Determine the (X, Y) coordinate at the center of the cell enclosing the given text.  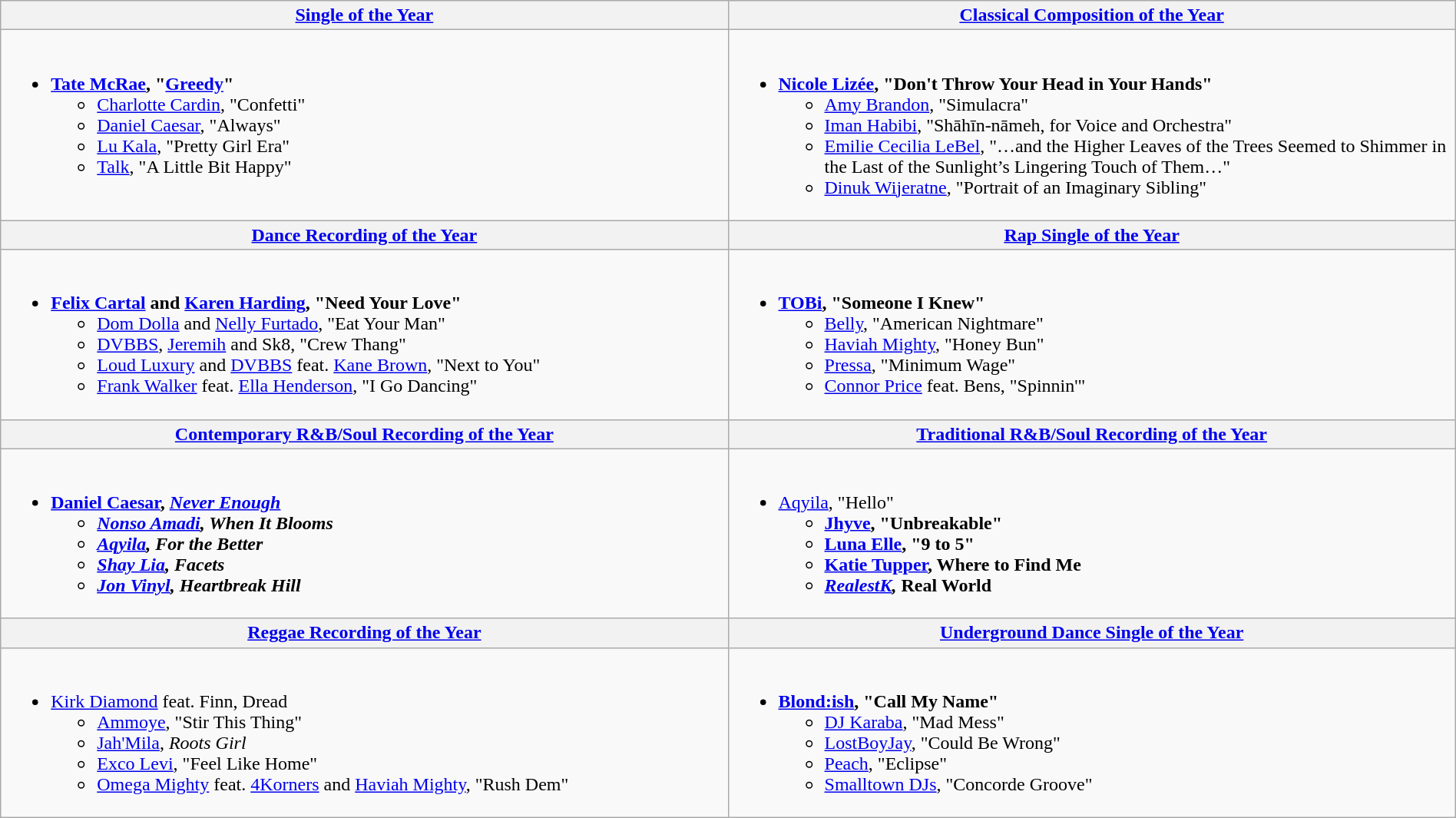
Blond:ish, "Call My Name"DJ Karaba, "Mad Mess"LostBoyJay, "Could Be Wrong"Peach, "Eclipse"Smalltown DJs, "Concorde Groove" (1092, 733)
TOBi, "Someone I Knew"Belly, "American Nightmare"Haviah Mighty, "Honey Bun"Pressa, "Minimum Wage"Connor Price feat. Bens, "Spinnin'" (1092, 335)
Rap Single of the Year (1092, 235)
Aqyila, "Hello"Jhyve, "Unbreakable"Luna Elle, "9 to 5"Katie Tupper, Where to Find MeRealestK, Real World (1092, 533)
Tate McRae, "Greedy"Charlotte Cardin, "Confetti"Daniel Caesar, "Always"Lu Kala, "Pretty Girl Era"Talk, "A Little Bit Happy" (364, 125)
Reggae Recording of the Year (364, 633)
Dance Recording of the Year (364, 235)
Classical Composition of the Year (1092, 15)
Daniel Caesar, Never EnoughNonso Amadi, When It BloomsAqyila, For the BetterShay Lia, FacetsJon Vinyl, Heartbreak Hill (364, 533)
Single of the Year (364, 15)
Underground Dance Single of the Year (1092, 633)
Contemporary R&B/Soul Recording of the Year (364, 434)
Traditional R&B/Soul Recording of the Year (1092, 434)
